Scan for the cell matching the given text and deliver its [X, Y] coordinate at center. 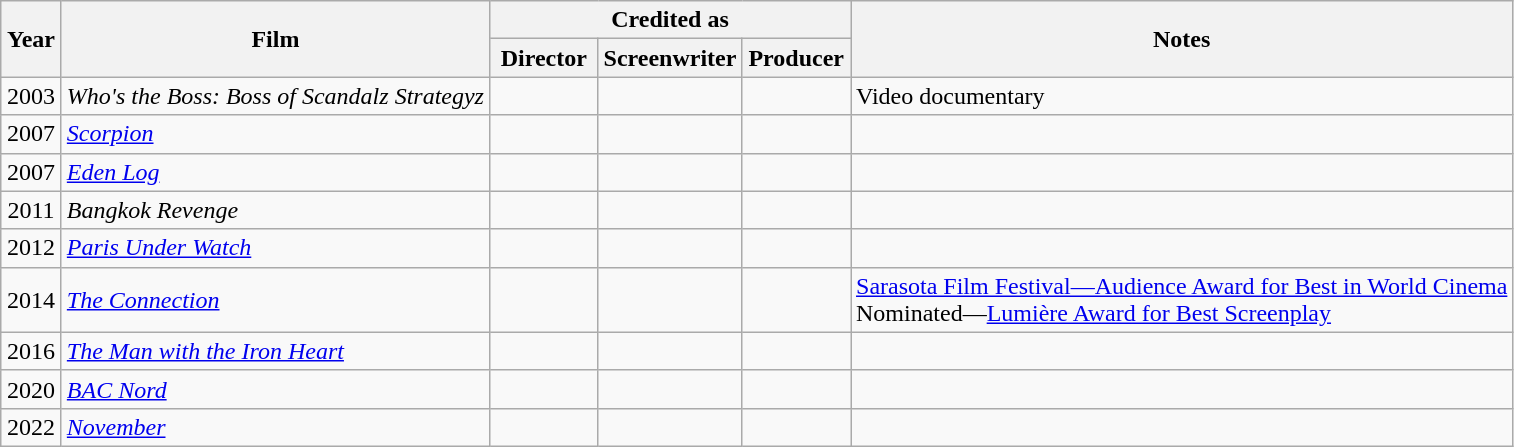
Bangkok Revenge [275, 210]
BAC Nord [275, 389]
2014 [32, 300]
2012 [32, 248]
Year [32, 39]
The Connection [275, 300]
Credited as [670, 20]
The Man with the Iron Heart [275, 351]
Producer [796, 58]
Paris Under Watch [275, 248]
2003 [32, 96]
Video documentary [1181, 96]
Who's the Boss: Boss of Scandalz Strategyz [275, 96]
2022 [32, 427]
Eden Log [275, 172]
Film [275, 39]
2016 [32, 351]
2011 [32, 210]
Scorpion [275, 134]
2020 [32, 389]
Director [544, 58]
Sarasota Film Festival—Audience Award for Best in World CinemaNominated—Lumière Award for Best Screenplay [1181, 300]
Notes [1181, 39]
November [275, 427]
Screenwriter [670, 58]
